Identify which cell holds the provided text, then report its (x, y) central coordinate. 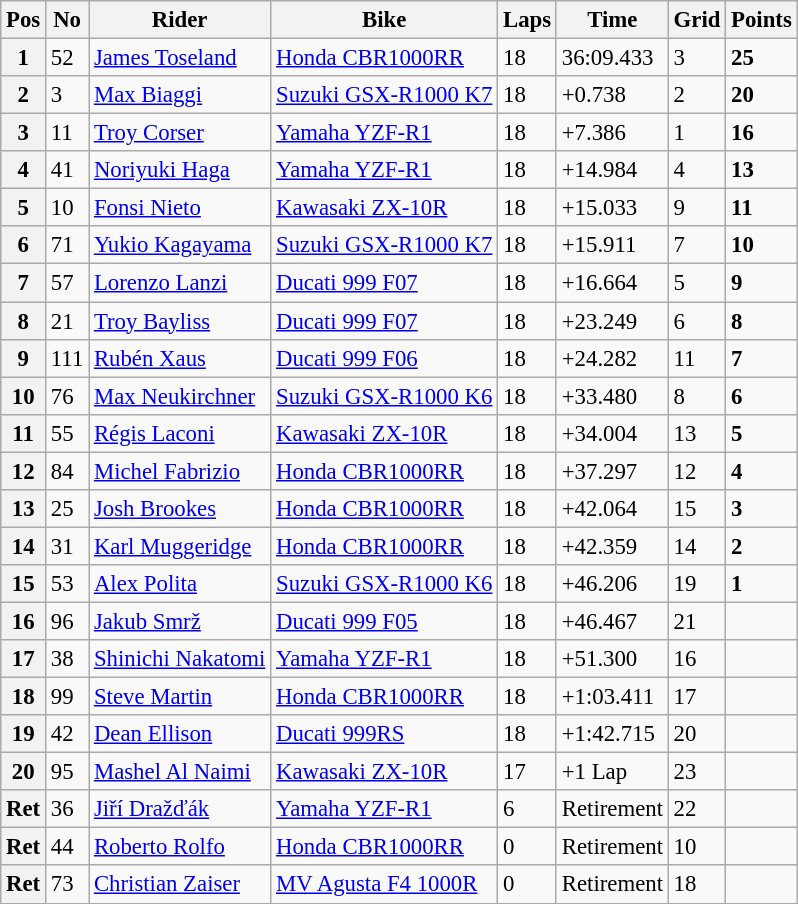
+1:03.411 (612, 697)
+42.064 (612, 509)
Shinichi Nakatomi (180, 659)
111 (68, 358)
Points (762, 20)
Roberto Rolfo (180, 847)
Régis Laconi (180, 433)
57 (68, 283)
Max Neukirchner (180, 396)
Karl Muggeridge (180, 546)
Mashel Al Naimi (180, 772)
Laps (528, 20)
52 (68, 58)
99 (68, 697)
Troy Bayliss (180, 321)
36:09.433 (612, 58)
95 (68, 772)
Grid (696, 20)
+46.467 (612, 621)
Alex Polita (180, 584)
+33.480 (612, 396)
36 (68, 809)
41 (68, 170)
Ducati 999RS (384, 734)
+7.386 (612, 133)
+34.004 (612, 433)
31 (68, 546)
Pos (24, 20)
Noriyuki Haga (180, 170)
No (68, 20)
22 (696, 809)
+1:42.715 (612, 734)
+15.033 (612, 208)
MV Agusta F4 1000R (384, 885)
42 (68, 734)
Lorenzo Lanzi (180, 283)
+0.738 (612, 95)
73 (68, 885)
Bike (384, 20)
Rubén Xaus (180, 358)
96 (68, 621)
Max Biaggi (180, 95)
71 (68, 245)
Yukio Kagayama (180, 245)
+42.359 (612, 546)
+15.911 (612, 245)
44 (68, 847)
38 (68, 659)
Steve Martin (180, 697)
Christian Zaiser (180, 885)
55 (68, 433)
+1 Lap (612, 772)
Josh Brookes (180, 509)
Jiří Dražďák (180, 809)
Dean Ellison (180, 734)
Troy Corser (180, 133)
Rider (180, 20)
76 (68, 396)
Michel Fabrizio (180, 471)
+14.984 (612, 170)
+23.249 (612, 321)
84 (68, 471)
+51.300 (612, 659)
+46.206 (612, 584)
+24.282 (612, 358)
Jakub Smrž (180, 621)
+37.297 (612, 471)
Ducati 999 F05 (384, 621)
23 (696, 772)
Fonsi Nieto (180, 208)
Ducati 999 F06 (384, 358)
+16.664 (612, 283)
53 (68, 584)
Time (612, 20)
James Toseland (180, 58)
